From the cell containing the given text, extract its center point as [x, y] coordinate. 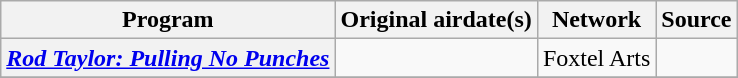
Program [168, 20]
Source [696, 20]
Foxtel Arts [596, 58]
Original airdate(s) [436, 20]
Rod Taylor: Pulling No Punches [168, 58]
Network [596, 20]
